Capture the cell that displays the provided text and extract its [x, y] central coordinate. 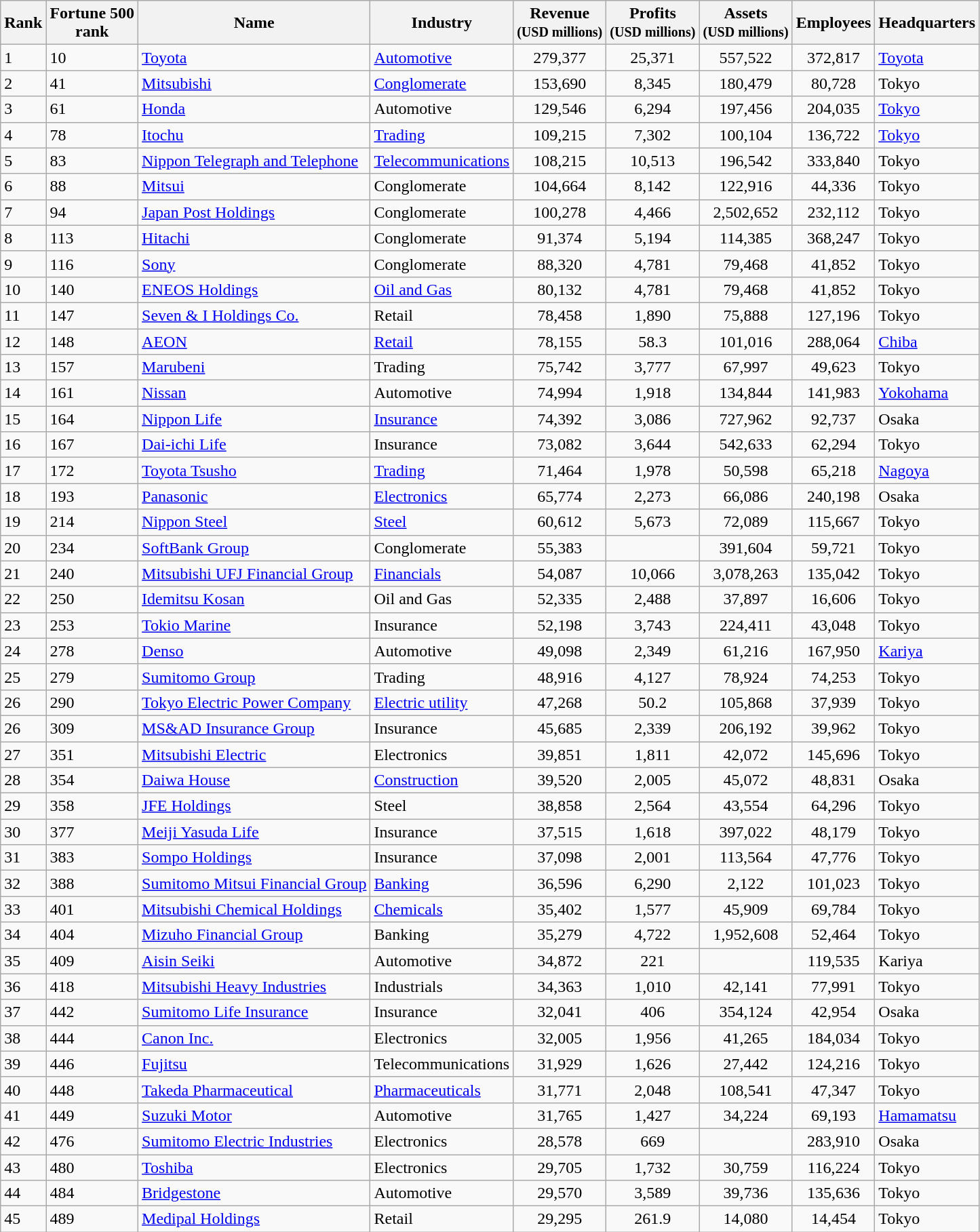
Marubeni [254, 367]
279,377 [560, 58]
135,636 [834, 1193]
Mitsubishi Chemical Holdings [254, 909]
83 [92, 161]
8 [23, 238]
60,612 [560, 522]
14 [23, 393]
75,742 [560, 367]
15 [23, 419]
377 [92, 832]
113 [92, 238]
167 [92, 445]
Tokio Marine [254, 625]
224,411 [746, 625]
Chemicals [442, 909]
135,042 [834, 574]
145,696 [834, 755]
61,216 [746, 651]
Financials [442, 574]
37,515 [560, 832]
43 [23, 1167]
Profits(USD millions) [652, 23]
Aisin Seiki [254, 961]
Sumitomo Life Insurance [254, 1012]
91,374 [560, 238]
101,016 [746, 341]
283,910 [834, 1141]
Name [254, 23]
140 [92, 290]
Medipal Holdings [254, 1219]
557,522 [746, 58]
42,141 [746, 987]
66,086 [746, 496]
41,265 [746, 1038]
164 [92, 419]
Sumitomo Mitsui Financial Group [254, 883]
14,454 [834, 1219]
2,502,652 [746, 212]
29,570 [560, 1193]
Fortune 500rank [92, 23]
Hamamatsu [927, 1115]
3 [23, 109]
Mitsui [254, 186]
37 [23, 1012]
3,589 [652, 1193]
119,535 [834, 961]
39,520 [560, 780]
116 [92, 264]
42 [23, 1141]
39 [23, 1064]
5,673 [652, 522]
47,776 [834, 858]
2,564 [652, 806]
1,978 [652, 471]
484 [92, 1193]
476 [92, 1141]
136,722 [834, 135]
104,664 [560, 186]
29 [23, 806]
100,278 [560, 212]
78 [92, 135]
279 [92, 677]
29,705 [560, 1167]
37,939 [834, 702]
11 [23, 315]
444 [92, 1038]
10,513 [652, 161]
18 [23, 496]
3,086 [652, 419]
2,048 [652, 1090]
Nissan [254, 393]
669 [652, 1141]
25 [23, 677]
74,994 [560, 393]
101,023 [834, 883]
1,890 [652, 315]
Industry [442, 23]
30,759 [746, 1167]
31,929 [560, 1064]
206,192 [746, 728]
148 [92, 341]
214 [92, 522]
2,001 [652, 858]
27 [23, 755]
55,383 [560, 548]
80,728 [834, 83]
88,320 [560, 264]
309 [92, 728]
100,104 [746, 135]
388 [92, 883]
234 [92, 548]
Mitsubishi Heavy Industries [254, 987]
65,774 [560, 496]
23 [23, 625]
727,962 [746, 419]
49,623 [834, 367]
147 [92, 315]
31 [23, 858]
114,385 [746, 238]
542,633 [746, 445]
47,268 [560, 702]
35,279 [560, 935]
48,831 [834, 780]
69,784 [834, 909]
333,840 [834, 161]
42,954 [834, 1012]
45 [23, 1219]
71,464 [560, 471]
73,082 [560, 445]
8,142 [652, 186]
14,080 [746, 1219]
383 [92, 858]
39,962 [834, 728]
Rank [23, 23]
22 [23, 599]
52,335 [560, 599]
61 [92, 109]
108,541 [746, 1090]
180,479 [746, 83]
Suzuki Motor [254, 1115]
480 [92, 1167]
253 [92, 625]
45,072 [746, 780]
17 [23, 471]
8,345 [652, 83]
418 [92, 987]
Idemitsu Kosan [254, 599]
69,193 [834, 1115]
Fujitsu [254, 1064]
SoftBank Group [254, 548]
2,122 [746, 883]
Mizuho Financial Group [254, 935]
21 [23, 574]
34,872 [560, 961]
122,916 [746, 186]
1,427 [652, 1115]
Panasonic [254, 496]
72,089 [746, 522]
94 [92, 212]
2,339 [652, 728]
Sumitomo Electric Industries [254, 1141]
391,604 [746, 548]
2,005 [652, 780]
4 [23, 135]
32 [23, 883]
2,488 [652, 599]
62,294 [834, 445]
24 [23, 651]
13 [23, 367]
48,916 [560, 677]
Yokohama [927, 393]
406 [652, 1012]
10,066 [652, 574]
6,294 [652, 109]
78,924 [746, 677]
448 [92, 1090]
45,909 [746, 909]
Toshiba [254, 1167]
109,215 [560, 135]
157 [92, 367]
16 [23, 445]
54,087 [560, 574]
354 [92, 780]
240,198 [834, 496]
358 [92, 806]
Seven & I Holdings Co. [254, 315]
221 [652, 961]
25,371 [652, 58]
354,124 [746, 1012]
36,596 [560, 883]
Employees [834, 23]
Nippon Steel [254, 522]
134,844 [746, 393]
116,224 [834, 1167]
31,765 [560, 1115]
ENEOS Holdings [254, 290]
449 [92, 1115]
12 [23, 341]
184,034 [834, 1038]
153,690 [560, 83]
108,215 [560, 161]
43,048 [834, 625]
Mitsubishi [254, 83]
Construction [442, 780]
9 [23, 264]
1,626 [652, 1064]
Toyota Tsusho [254, 471]
4,722 [652, 935]
3,078,263 [746, 574]
65,218 [834, 471]
167,950 [834, 651]
372,817 [834, 58]
30 [23, 832]
1,732 [652, 1167]
16,606 [834, 599]
MS&AD Insurance Group [254, 728]
193 [92, 496]
78,155 [560, 341]
75,888 [746, 315]
2 [23, 83]
Pharmaceuticals [442, 1090]
489 [92, 1219]
44,336 [834, 186]
Bridgestone [254, 1193]
Sompo Holdings [254, 858]
2,349 [652, 651]
2,273 [652, 496]
127,196 [834, 315]
1,918 [652, 393]
288,064 [834, 341]
37,897 [746, 599]
397,022 [746, 832]
35,402 [560, 909]
Electric utility [442, 702]
161 [92, 393]
64,296 [834, 806]
1,952,608 [746, 935]
250 [92, 599]
6,290 [652, 883]
204,035 [834, 109]
Chiba [927, 341]
Assets (USD millions) [746, 23]
28 [23, 780]
409 [92, 961]
19 [23, 522]
1,010 [652, 987]
4,466 [652, 212]
29,295 [560, 1219]
40 [23, 1090]
44 [23, 1193]
3,644 [652, 445]
34,224 [746, 1115]
Honda [254, 109]
AEON [254, 341]
39,851 [560, 755]
278 [92, 651]
34,363 [560, 987]
442 [92, 1012]
1,618 [652, 832]
129,546 [560, 109]
34 [23, 935]
232,112 [834, 212]
45,685 [560, 728]
32,041 [560, 1012]
113,564 [746, 858]
Hitachi [254, 238]
48,179 [834, 832]
401 [92, 909]
1,811 [652, 755]
Industrials [442, 987]
4,127 [652, 677]
197,456 [746, 109]
32,005 [560, 1038]
Nippon Telegraph and Telephone [254, 161]
80,132 [560, 290]
1 [23, 58]
74,392 [560, 419]
3,743 [652, 625]
7 [23, 212]
368,247 [834, 238]
43,554 [746, 806]
Takeda Pharmaceutical [254, 1090]
33 [23, 909]
196,542 [746, 161]
38 [23, 1038]
1,577 [652, 909]
78,458 [560, 315]
446 [92, 1064]
290 [92, 702]
Daiwa House [254, 780]
20 [23, 548]
35 [23, 961]
5 [23, 161]
Nippon Life [254, 419]
77,991 [834, 987]
Sony [254, 264]
38,858 [560, 806]
261.9 [652, 1219]
36 [23, 987]
49,098 [560, 651]
42,072 [746, 755]
31,771 [560, 1090]
141,983 [834, 393]
58.3 [652, 341]
7,302 [652, 135]
50,598 [746, 471]
47,347 [834, 1090]
Japan Post Holdings [254, 212]
50.2 [652, 702]
Tokyo Electric Power Company [254, 702]
59,721 [834, 548]
88 [92, 186]
404 [92, 935]
124,216 [834, 1064]
1,956 [652, 1038]
37,098 [560, 858]
Itochu [254, 135]
Revenue(USD millions) [560, 23]
67,997 [746, 367]
Dai-ichi Life [254, 445]
Mitsubishi Electric [254, 755]
172 [92, 471]
JFE Holdings [254, 806]
115,667 [834, 522]
Nagoya [927, 471]
28,578 [560, 1141]
Denso [254, 651]
52,464 [834, 935]
Canon Inc. [254, 1038]
Headquarters [927, 23]
Mitsubishi UFJ Financial Group [254, 574]
92,737 [834, 419]
240 [92, 574]
74,253 [834, 677]
39,736 [746, 1193]
52,198 [560, 625]
6 [23, 186]
3,777 [652, 367]
351 [92, 755]
105,868 [746, 702]
Sumitomo Group [254, 677]
5,194 [652, 238]
Meiji Yasuda Life [254, 832]
27,442 [746, 1064]
